Scan for the cell matching the given text and deliver its [X, Y] coordinate at center. 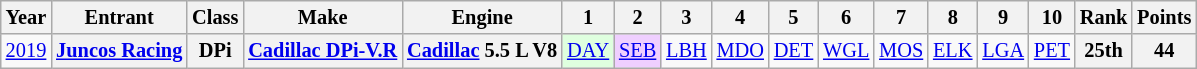
8 [952, 17]
9 [1003, 17]
Cadillac 5.5 L V8 [482, 51]
DAY [588, 51]
Cadillac DPi-V.R [322, 51]
Entrant [119, 17]
Make [322, 17]
Year [26, 17]
10 [1052, 17]
WGL [846, 51]
Points [1164, 17]
3 [686, 17]
25th [1104, 51]
2 [638, 17]
5 [794, 17]
Engine [482, 17]
7 [901, 17]
MDO [740, 51]
1 [588, 17]
DET [794, 51]
ELK [952, 51]
44 [1164, 51]
6 [846, 17]
Class [215, 17]
Rank [1104, 17]
SEB [638, 51]
LGA [1003, 51]
2019 [26, 51]
MOS [901, 51]
PET [1052, 51]
Juncos Racing [119, 51]
4 [740, 17]
LBH [686, 51]
DPi [215, 51]
